Return the (x, y) coordinate for the center point of the cell that contains the specified text.  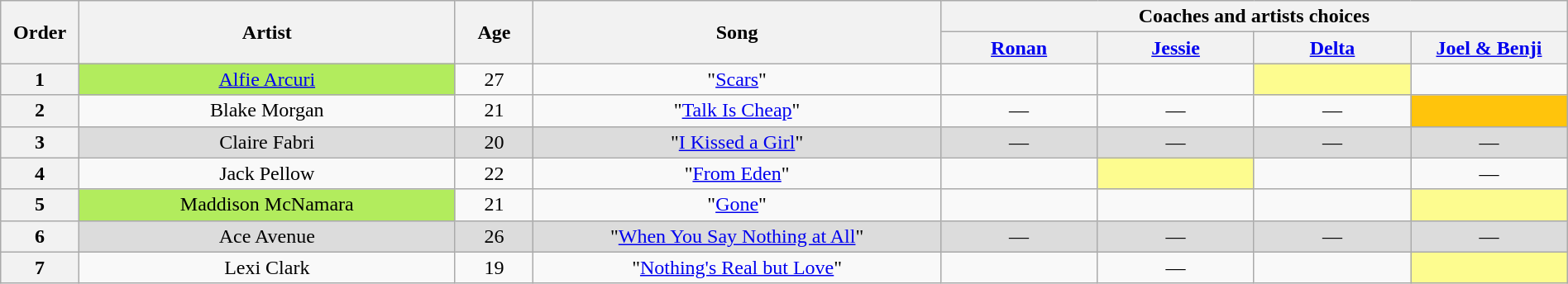
Blake Morgan (266, 111)
Age (495, 32)
Ronan (1019, 48)
Ace Avenue (266, 236)
20 (495, 142)
2 (40, 111)
26 (495, 236)
Joel & Benji (1489, 48)
"Nothing's Real but Love" (738, 267)
"From Eden" (738, 173)
1 (40, 79)
Maddison McNamara (266, 205)
27 (495, 79)
"When You Say Nothing at All" (738, 236)
Coaches and artists choices (1254, 17)
22 (495, 173)
"Gone" (738, 205)
"I Kissed a Girl" (738, 142)
5 (40, 205)
Delta (1331, 48)
3 (40, 142)
4 (40, 173)
Song (738, 32)
7 (40, 267)
Lexi Clark (266, 267)
6 (40, 236)
Artist (266, 32)
Alfie Arcuri (266, 79)
Jack Pellow (266, 173)
Jessie (1176, 48)
Claire Fabri (266, 142)
"Scars" (738, 79)
19 (495, 267)
Order (40, 32)
"Talk Is Cheap" (738, 111)
